Capture the cell that displays the provided text and extract its [X, Y] central coordinate. 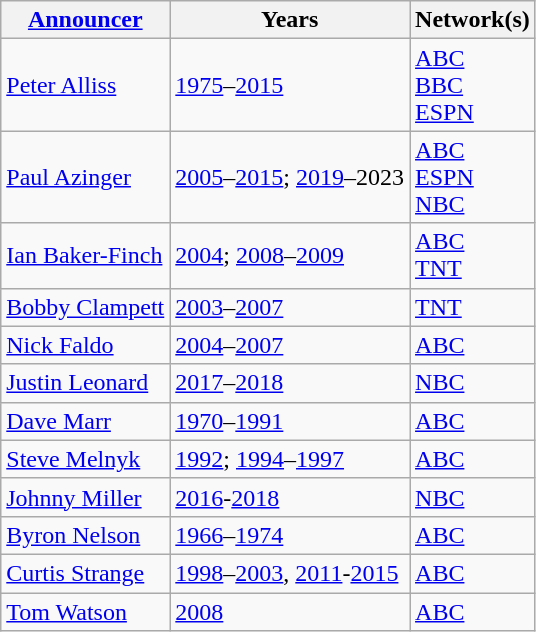
Curtis Strange [86, 573]
Peter Alliss [86, 85]
2008 [290, 611]
1975–2015 [290, 85]
Nick Faldo [86, 345]
ABCESPNNBC [473, 177]
Bobby Clampett [86, 307]
Ian Baker-Finch [86, 256]
Johnny Miller [86, 497]
2005–2015; 2019–2023 [290, 177]
2004–2007 [290, 345]
ABCTNT [473, 256]
Paul Azinger [86, 177]
Byron Nelson [86, 535]
Network(s) [473, 20]
1992; 1994–1997 [290, 459]
1970–1991 [290, 421]
Dave Marr [86, 421]
TNT [473, 307]
Announcer [86, 20]
Justin Leonard [86, 383]
2003–2007 [290, 307]
2017–2018 [290, 383]
Years [290, 20]
2016-2018 [290, 497]
2004; 2008–2009 [290, 256]
1998–2003, 2011-2015 [290, 573]
ABCBBCESPN [473, 85]
1966–1974 [290, 535]
Steve Melnyk [86, 459]
Tom Watson [86, 611]
